Find where the given text appears and provide that cell's center as (X, Y) coordinate. 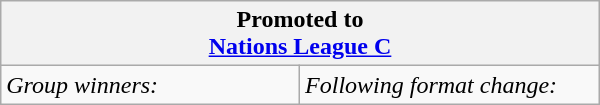
Following format change: (450, 85)
Group winners: (150, 85)
Promoted toNations League C (300, 34)
